Scan for the cell matching the given text and deliver its [X, Y] coordinate at center. 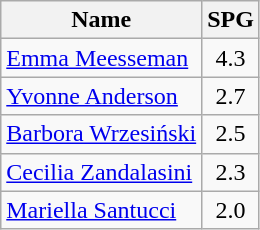
2.3 [231, 172]
2.0 [231, 210]
Mariella Santucci [102, 210]
Yvonne Anderson [102, 96]
Name [102, 20]
Cecilia Zandalasini [102, 172]
Emma Meesseman [102, 58]
2.7 [231, 96]
2.5 [231, 134]
Barbora Wrzesiński [102, 134]
SPG [231, 20]
4.3 [231, 58]
